Identify which cell holds the provided text, then report its (X, Y) central coordinate. 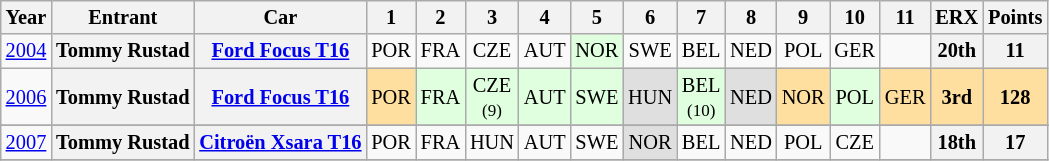
20th (956, 51)
2 (440, 17)
1 (390, 17)
2004 (26, 51)
128 (1015, 97)
BEL(10) (701, 97)
Car (280, 17)
ERX (956, 17)
2007 (26, 142)
4 (545, 17)
Year (26, 17)
10 (855, 17)
3rd (956, 97)
7 (701, 17)
8 (751, 17)
2006 (26, 97)
Points (1015, 17)
17 (1015, 142)
6 (650, 17)
5 (596, 17)
18th (956, 142)
CZE(9) (492, 97)
Entrant (122, 17)
3 (492, 17)
Citroën Xsara T16 (280, 142)
9 (804, 17)
